Scan for the cell matching the given text and deliver its [X, Y] coordinate at center. 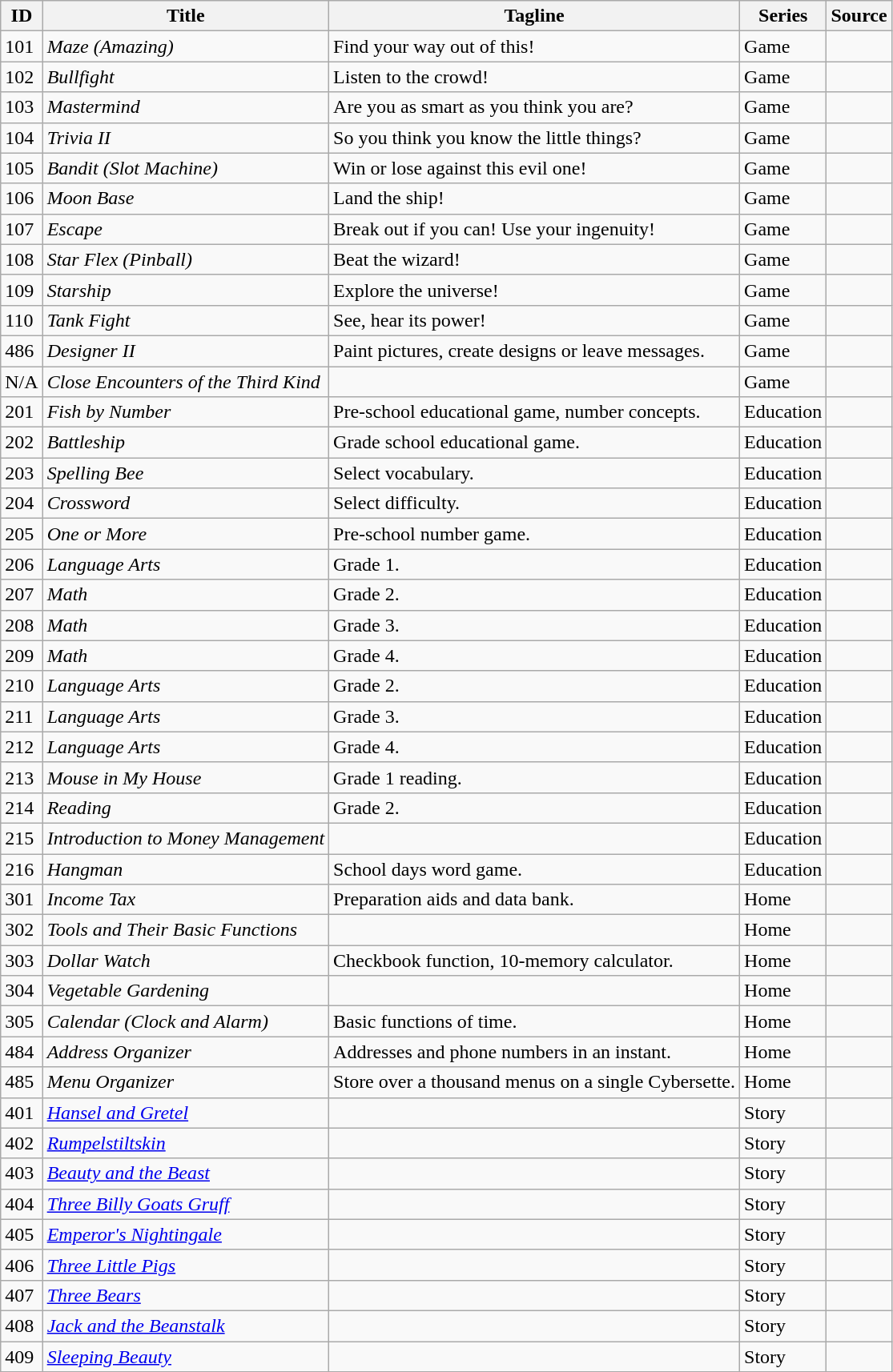
Series [783, 16]
Checkbook function, 10-memory calculator. [535, 961]
Select difficulty. [535, 503]
Close Encounters of the Third Kind [186, 382]
Store over a thousand menus on a single Cybersette. [535, 1082]
Spelling Bee [186, 473]
212 [22, 747]
215 [22, 838]
485 [22, 1082]
Title [186, 16]
Bullfight [186, 77]
Addresses and phone numbers in an instant. [535, 1052]
105 [22, 168]
Find your way out of this! [535, 46]
Reading [186, 808]
408 [22, 1326]
407 [22, 1295]
School days word game. [535, 869]
Grade 1. [535, 564]
409 [22, 1357]
102 [22, 77]
Beauty and the Beast [186, 1173]
Preparation aids and data bank. [535, 900]
405 [22, 1234]
Mastermind [186, 107]
406 [22, 1265]
Trivia II [186, 138]
203 [22, 473]
Win or lose against this evil one! [535, 168]
Listen to the crowd! [535, 77]
Pre-school number game. [535, 534]
Jack and the Beanstalk [186, 1326]
Hansel and Gretel [186, 1113]
486 [22, 351]
402 [22, 1143]
Rumpelstiltskin [186, 1143]
484 [22, 1052]
301 [22, 900]
Select vocabulary. [535, 473]
304 [22, 991]
Pre-school educational game, number concepts. [535, 412]
Three Billy Goats Gruff [186, 1204]
Mouse in My House [186, 777]
207 [22, 595]
Vegetable Gardening [186, 991]
ID [22, 16]
205 [22, 534]
Sleeping Beauty [186, 1357]
104 [22, 138]
216 [22, 869]
106 [22, 199]
404 [22, 1204]
204 [22, 503]
Land the ship! [535, 199]
Beat the wizard! [535, 259]
303 [22, 961]
108 [22, 259]
206 [22, 564]
Are you as smart as you think you are? [535, 107]
See, hear its power! [535, 320]
Fish by Number [186, 412]
Tools and Their Basic Functions [186, 930]
Bandit (Slot Machine) [186, 168]
Emperor's Nightingale [186, 1234]
Crossword [186, 503]
107 [22, 229]
Address Organizer [186, 1052]
211 [22, 716]
Maze (Amazing) [186, 46]
110 [22, 320]
Tank Fight [186, 320]
Grade school educational game. [535, 443]
Hangman [186, 869]
Dollar Watch [186, 961]
401 [22, 1113]
209 [22, 656]
Explore the universe! [535, 290]
N/A [22, 382]
Starship [186, 290]
Source [859, 16]
Paint pictures, create designs or leave messages. [535, 351]
213 [22, 777]
202 [22, 443]
Battleship [186, 443]
201 [22, 412]
So you think you know the little things? [535, 138]
403 [22, 1173]
Star Flex (Pinball) [186, 259]
Break out if you can! Use your ingenuity! [535, 229]
214 [22, 808]
Moon Base [186, 199]
302 [22, 930]
Menu Organizer [186, 1082]
Basic functions of time. [535, 1021]
Tagline [535, 16]
101 [22, 46]
305 [22, 1021]
Escape [186, 229]
Designer II [186, 351]
103 [22, 107]
Calendar (Clock and Alarm) [186, 1021]
208 [22, 625]
Three Little Pigs [186, 1265]
Three Bears [186, 1295]
Grade 1 reading. [535, 777]
109 [22, 290]
One or More [186, 534]
Income Tax [186, 900]
210 [22, 686]
Introduction to Money Management [186, 838]
